Locate the cell with the specified text and output its (x, y) center coordinate. 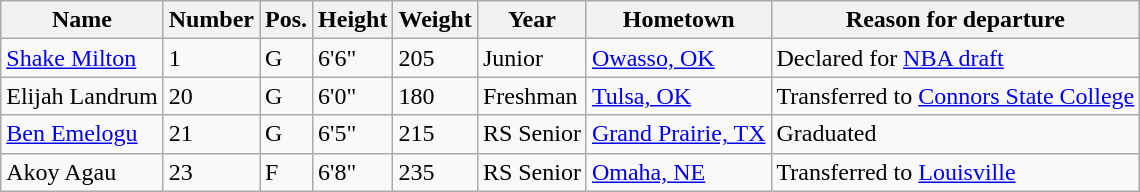
180 (435, 96)
Freshman (532, 96)
Hometown (678, 20)
Tulsa, OK (678, 96)
21 (211, 134)
Declared for NBA draft (956, 58)
6'8" (353, 172)
Ben Emelogu (82, 134)
6'0" (353, 96)
Reason for departure (956, 20)
215 (435, 134)
Weight (435, 20)
Transferred to Connors State College (956, 96)
23 (211, 172)
Year (532, 20)
Height (353, 20)
235 (435, 172)
Number (211, 20)
F (286, 172)
Owasso, OK (678, 58)
Pos. (286, 20)
205 (435, 58)
Name (82, 20)
Grand Prairie, TX (678, 134)
Akoy Agau (82, 172)
Graduated (956, 134)
6'5" (353, 134)
6'6" (353, 58)
Junior (532, 58)
20 (211, 96)
Shake Milton (82, 58)
Transferred to Louisville (956, 172)
1 (211, 58)
Elijah Landrum (82, 96)
Omaha, NE (678, 172)
